From the cell containing the given text, extract its center point as [X, Y] coordinate. 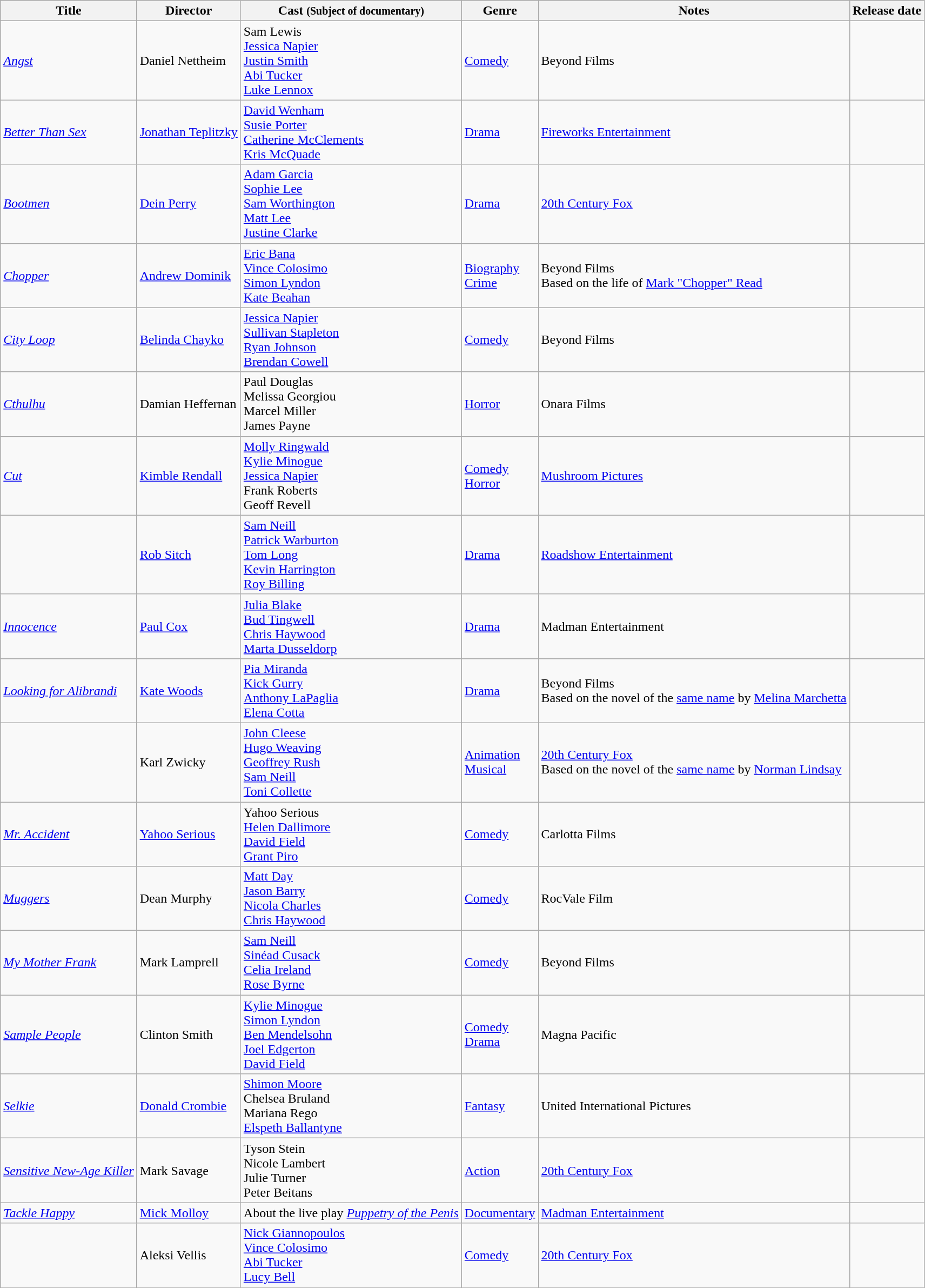
City Loop [69, 339]
Innocence [69, 626]
Matt DayJason BarryNicola CharlesChris Haywood [351, 898]
Muggers [69, 898]
David WenhamSusie PorterCatherine McClementsKris McQuade [351, 132]
Title [69, 11]
Shimon MooreChelsea BrulandMariana RegoElspeth Ballantyne [351, 1106]
Daniel Nettheim [189, 61]
Selkie [69, 1106]
Nick GiannopoulosVince ColosimoAbi TuckerLucy Bell [351, 1255]
Dean Murphy [189, 898]
Sam LewisJessica NapierJustin SmithAbi TuckerLuke Lennox [351, 61]
Clinton Smith [189, 1035]
Rob Sitch [189, 555]
Karl Zwicky [189, 762]
Chopper [69, 276]
Beyond FilmsBased on the novel of the same name by Melina Marchetta [694, 691]
Bootmen [69, 204]
Donald Crombie [189, 1106]
Angst [69, 61]
Notes [694, 11]
ComedyDrama [500, 1035]
Mr. Accident [69, 835]
Yahoo Serious [189, 835]
Carlotta Films [694, 835]
Yahoo SeriousHelen DallimoreDavid FieldGrant Piro [351, 835]
Belinda Chayko [189, 339]
Sample People [69, 1035]
Jessica NapierSullivan StapletonRyan JohnsonBrendan Cowell [351, 339]
Eric BanaVince ColosimoSimon LyndonKate Beahan [351, 276]
Kate Woods [189, 691]
Cast (Subject of documentary) [351, 11]
Pia MirandaKick GurryAnthony LaPagliaElena Cotta [351, 691]
Dein Perry [189, 204]
BiographyCrime [500, 276]
Mick Molloy [189, 1213]
Mark Lamprell [189, 963]
Cut [69, 476]
My Mother Frank [69, 963]
AnimationMusical [500, 762]
Director [189, 11]
Paul Cox [189, 626]
Onara Films [694, 404]
Damian Heffernan [189, 404]
ComedyHorror [500, 476]
Cthulhu [69, 404]
About the live play Puppetry of the Penis [351, 1213]
Tackle Happy [69, 1213]
Magna Pacific [694, 1035]
Release date [887, 11]
Fireworks Entertainment [694, 132]
Sensitive New-Age Killer [69, 1171]
United International Pictures [694, 1106]
Beyond FilmsBased on the life of Mark "Chopper" Read [694, 276]
RocVale Film [694, 898]
Andrew Dominik [189, 276]
Genre [500, 11]
Tyson SteinNicole LambertJulie TurnerPeter Beitans [351, 1171]
Sam NeillPatrick WarburtonTom LongKevin HarringtonRoy Billing [351, 555]
Looking for Alibrandi [69, 691]
Fantasy [500, 1106]
Mark Savage [189, 1171]
Kimble Rendall [189, 476]
Documentary [500, 1213]
Kylie MinogueSimon LyndonBen MendelsohnJoel EdgertonDavid Field [351, 1035]
Jonathan Teplitzky [189, 132]
Better Than Sex [69, 132]
John CleeseHugo WeavingGeoffrey RushSam NeillToni Collette [351, 762]
Mushroom Pictures [694, 476]
Adam GarciaSophie LeeSam WorthingtonMatt LeeJustine Clarke [351, 204]
20th Century FoxBased on the novel of the same name by Norman Lindsay [694, 762]
Aleksi Vellis [189, 1255]
Paul DouglasMelissa GeorgiouMarcel MillerJames Payne [351, 404]
Action [500, 1171]
Molly RingwaldKylie MinogueJessica NapierFrank RobertsGeoff Revell [351, 476]
Horror [500, 404]
Julia BlakeBud TingwellChris HaywoodMarta Dusseldorp [351, 626]
Roadshow Entertainment [694, 555]
Sam NeillSinéad CusackCelia IrelandRose Byrne [351, 963]
